Capture the cell that displays the provided text and extract its (x, y) central coordinate. 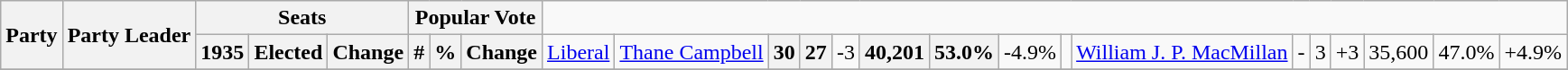
- (1302, 52)
35,600 (1399, 52)
-4.9% (1031, 52)
Liberal (579, 52)
27 (816, 52)
1935 (222, 52)
# (419, 52)
Elected (289, 52)
Seats (302, 18)
% (446, 52)
Popular Vote (476, 18)
40,201 (894, 52)
3 (1320, 52)
-3 (845, 52)
William J. P. MacMillan (1183, 52)
Party Leader (129, 35)
+3 (1347, 52)
30 (784, 52)
47.0% (1466, 52)
Thane Campbell (691, 52)
53.0% (964, 52)
+4.9% (1533, 52)
Party (32, 35)
